Extract the [x, y] coordinate from the center of the cell holding the provided text.  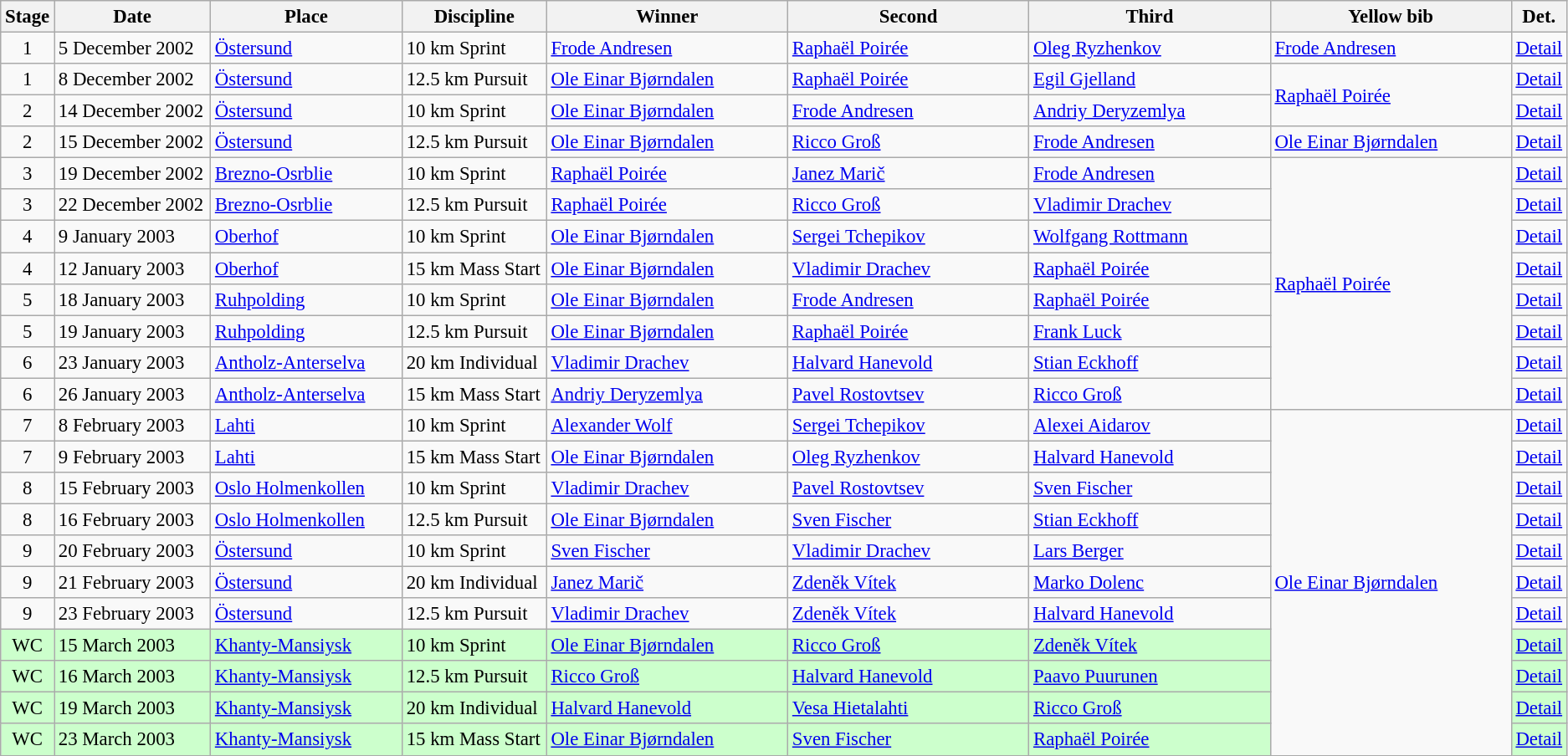
20 February 2003 [132, 551]
Yellow bib [1391, 17]
Place [306, 17]
19 December 2002 [132, 174]
Vesa Hietalahti [909, 708]
23 January 2003 [132, 362]
12 January 2003 [132, 268]
Paavo Puurunen [1150, 677]
9 February 2003 [132, 457]
9 January 2003 [132, 237]
Alexander Wolf [667, 426]
Lars Berger [1150, 551]
14 December 2002 [132, 111]
5 December 2002 [132, 49]
23 February 2003 [132, 614]
Winner [667, 17]
Wolfgang Rottmann [1150, 237]
16 March 2003 [132, 677]
Stage [28, 17]
Marko Dolenc [1150, 583]
23 March 2003 [132, 740]
19 January 2003 [132, 331]
8 December 2002 [132, 79]
Date [132, 17]
16 February 2003 [132, 519]
21 February 2003 [132, 583]
15 December 2002 [132, 142]
Egil Gjelland [1150, 79]
Alexei Aidarov [1150, 426]
15 February 2003 [132, 488]
Frank Luck [1150, 331]
26 January 2003 [132, 394]
8 February 2003 [132, 426]
15 March 2003 [132, 646]
Third [1150, 17]
Det. [1539, 17]
18 January 2003 [132, 299]
Second [909, 17]
19 March 2003 [132, 708]
Discipline [474, 17]
22 December 2002 [132, 205]
